Capture the cell that displays the provided text and extract its (X, Y) central coordinate. 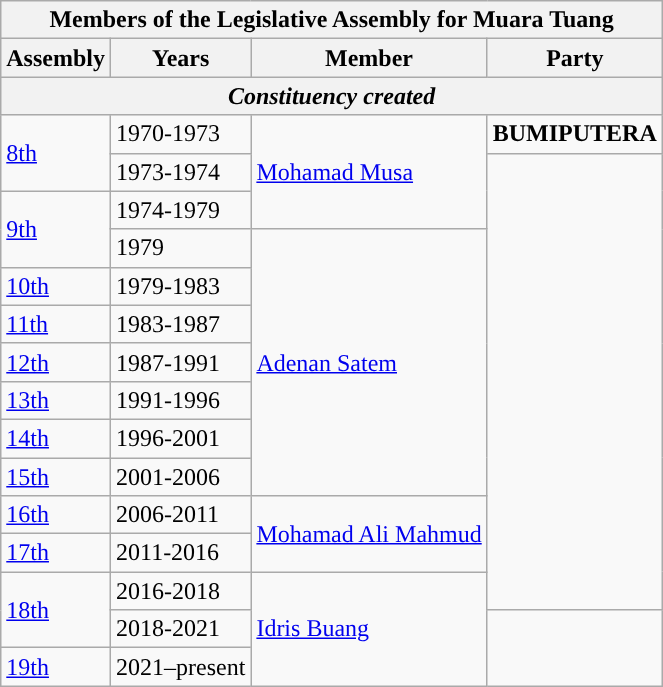
2021–present (180, 667)
1987-1991 (180, 362)
BUMIPUTERA (574, 134)
2016-2018 (180, 591)
14th (56, 438)
18th (56, 610)
1996-2001 (180, 438)
2011-2016 (180, 553)
Idris Buang (369, 629)
11th (56, 324)
Assembly (56, 58)
16th (56, 515)
8th (56, 153)
Adenan Satem (369, 362)
1974-1979 (180, 210)
Mohamad Ali Mahmud (369, 534)
1979 (180, 248)
2001-2006 (180, 477)
1973-1974 (180, 172)
Party (574, 58)
10th (56, 286)
1983-1987 (180, 324)
Years (180, 58)
17th (56, 553)
1991-1996 (180, 400)
12th (56, 362)
19th (56, 667)
Members of the Legislative Assembly for Muara Tuang (332, 20)
1970-1973 (180, 134)
13th (56, 400)
15th (56, 477)
Member (369, 58)
9th (56, 229)
Mohamad Musa (369, 172)
1979-1983 (180, 286)
2018-2021 (180, 629)
2006-2011 (180, 515)
Constituency created (332, 96)
